Output the [X, Y] coordinate of the center of the cell containing the given text.  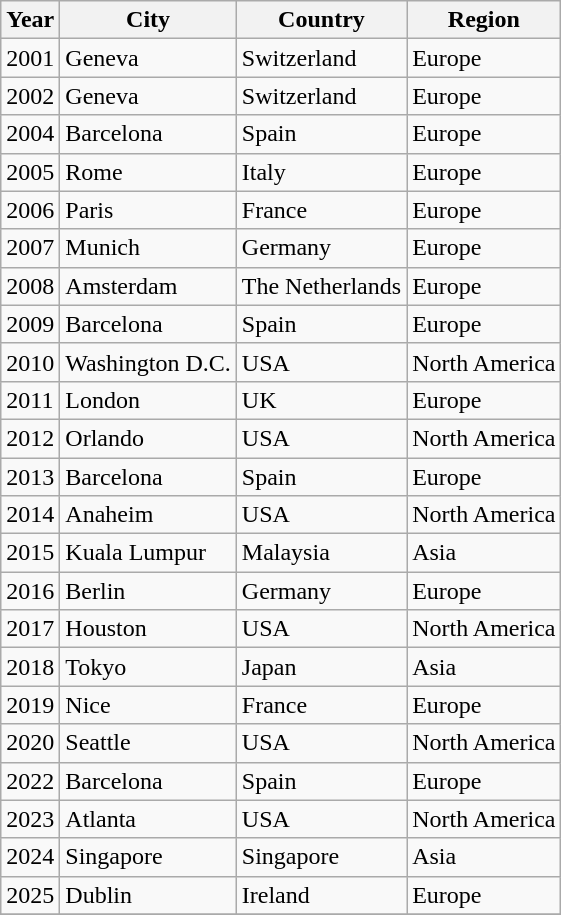
Country [321, 20]
Japan [321, 667]
City [148, 20]
2022 [30, 781]
2017 [30, 629]
2015 [30, 553]
2020 [30, 743]
Region [484, 20]
2004 [30, 134]
2024 [30, 857]
Amsterdam [148, 286]
2006 [30, 210]
Ireland [321, 895]
Nice [148, 705]
Malaysia [321, 553]
2013 [30, 477]
2005 [30, 172]
Kuala Lumpur [148, 553]
Berlin [148, 591]
Houston [148, 629]
Anaheim [148, 515]
Orlando [148, 438]
The Netherlands [321, 286]
Atlanta [148, 819]
2012 [30, 438]
Tokyo [148, 667]
Washington D.C. [148, 362]
2014 [30, 515]
London [148, 400]
Paris [148, 210]
Dublin [148, 895]
2001 [30, 58]
2008 [30, 286]
2018 [30, 667]
2016 [30, 591]
2009 [30, 324]
2023 [30, 819]
2010 [30, 362]
2025 [30, 895]
2011 [30, 400]
2019 [30, 705]
Italy [321, 172]
Rome [148, 172]
Seattle [148, 743]
UK [321, 400]
Munich [148, 248]
Year [30, 20]
2002 [30, 96]
2007 [30, 248]
